Find where the given text appears and provide that cell's center as [x, y] coordinate. 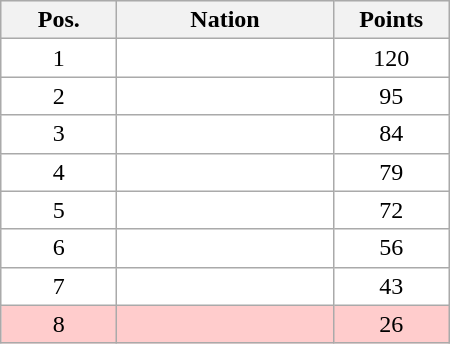
4 [59, 172]
2 [59, 96]
3 [59, 134]
120 [391, 58]
6 [59, 248]
Nation [225, 20]
56 [391, 248]
26 [391, 324]
8 [59, 324]
Points [391, 20]
95 [391, 96]
1 [59, 58]
79 [391, 172]
84 [391, 134]
43 [391, 286]
7 [59, 286]
Pos. [59, 20]
72 [391, 210]
5 [59, 210]
